Determine the (x, y) coordinate at the center of the cell enclosing the given text.  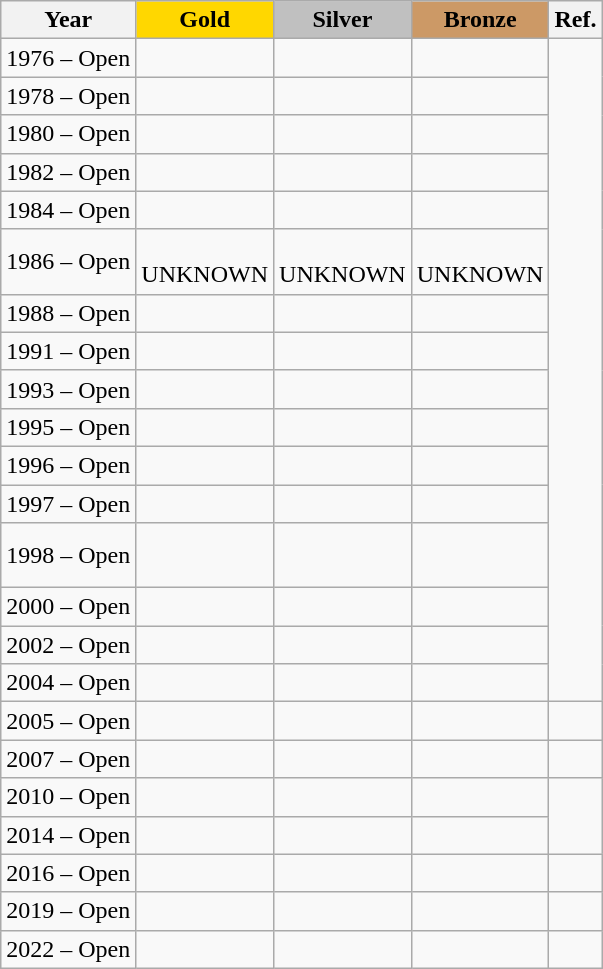
1996 – Open (68, 465)
1984 – Open (68, 210)
Ref. (576, 20)
1998 – Open (68, 556)
Silver (343, 20)
2000 – Open (68, 607)
1993 – Open (68, 389)
1980 – Open (68, 134)
2004 – Open (68, 683)
2007 – Open (68, 759)
2022 – Open (68, 949)
2016 – Open (68, 873)
1997 – Open (68, 503)
1988 – Open (68, 313)
2010 – Open (68, 797)
2002 – Open (68, 645)
1991 – Open (68, 351)
1995 – Open (68, 427)
Year (68, 20)
1982 – Open (68, 172)
2019 – Open (68, 911)
1978 – Open (68, 96)
Bronze (480, 20)
2005 – Open (68, 721)
2014 – Open (68, 835)
1986 – Open (68, 262)
1976 – Open (68, 58)
Gold (205, 20)
